Scan for the cell matching the given text and deliver its [x, y] coordinate at center. 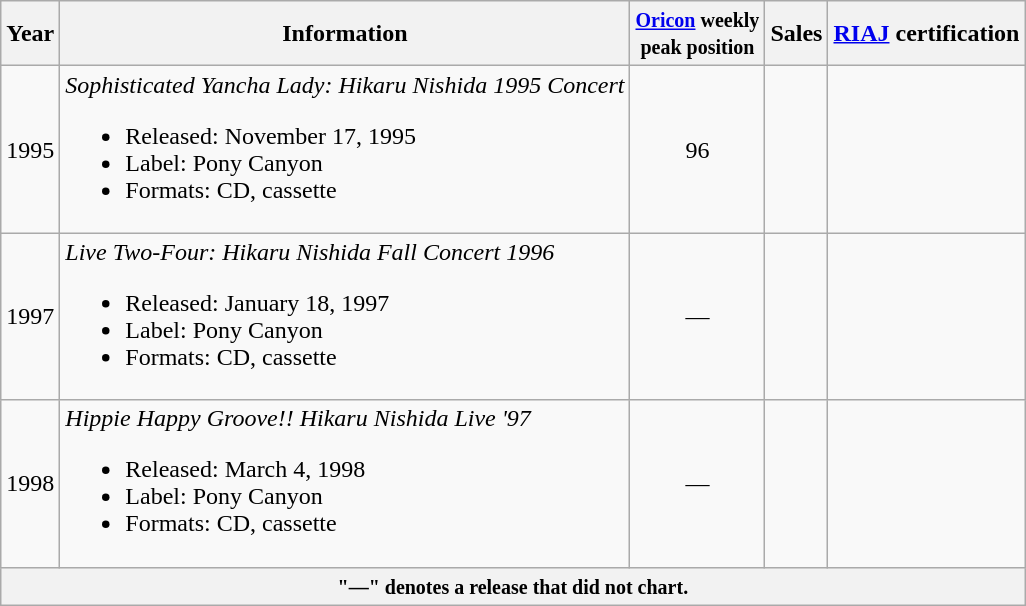
96 [698, 150]
RIAJ certification [926, 34]
Year [30, 34]
"—" denotes a release that did not chart. [513, 586]
Live Two-Four: Hikaru Nishida Fall Concert 1996Released: January 18, 1997Label: Pony CanyonFormats: CD, cassette [345, 316]
1995 [30, 150]
Sophisticated Yancha Lady: Hikaru Nishida 1995 ConcertReleased: November 17, 1995Label: Pony CanyonFormats: CD, cassette [345, 150]
1997 [30, 316]
1998 [30, 484]
Information [345, 34]
Sales [796, 34]
Oricon weeklypeak position [698, 34]
Hippie Happy Groove!! Hikaru Nishida Live '97Released: March 4, 1998Label: Pony CanyonFormats: CD, cassette [345, 484]
